Output the (X, Y) coordinate of the center of the cell containing the given text.  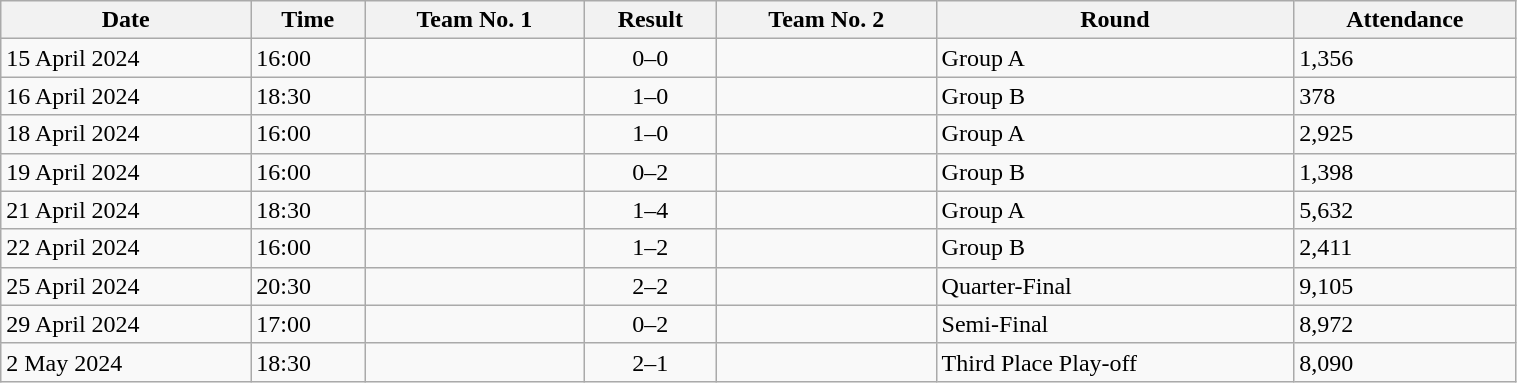
8,090 (1405, 362)
1,398 (1405, 172)
20:30 (308, 286)
9,105 (1405, 286)
2,925 (1405, 134)
1–2 (650, 248)
378 (1405, 96)
25 April 2024 (126, 286)
29 April 2024 (126, 324)
19 April 2024 (126, 172)
15 April 2024 (126, 58)
2–1 (650, 362)
Third Place Play-off (1115, 362)
2,411 (1405, 248)
22 April 2024 (126, 248)
Attendance (1405, 20)
16 April 2024 (126, 96)
8,972 (1405, 324)
Result (650, 20)
1–4 (650, 210)
18 April 2024 (126, 134)
17:00 (308, 324)
0–0 (650, 58)
2–2 (650, 286)
Date (126, 20)
1,356 (1405, 58)
Time (308, 20)
Team No. 1 (475, 20)
2 May 2024 (126, 362)
Round (1115, 20)
Semi-Final (1115, 324)
21 April 2024 (126, 210)
Quarter-Final (1115, 286)
Team No. 2 (826, 20)
5,632 (1405, 210)
